Search for the cell housing the specified text and yield its (X, Y) center coordinate. 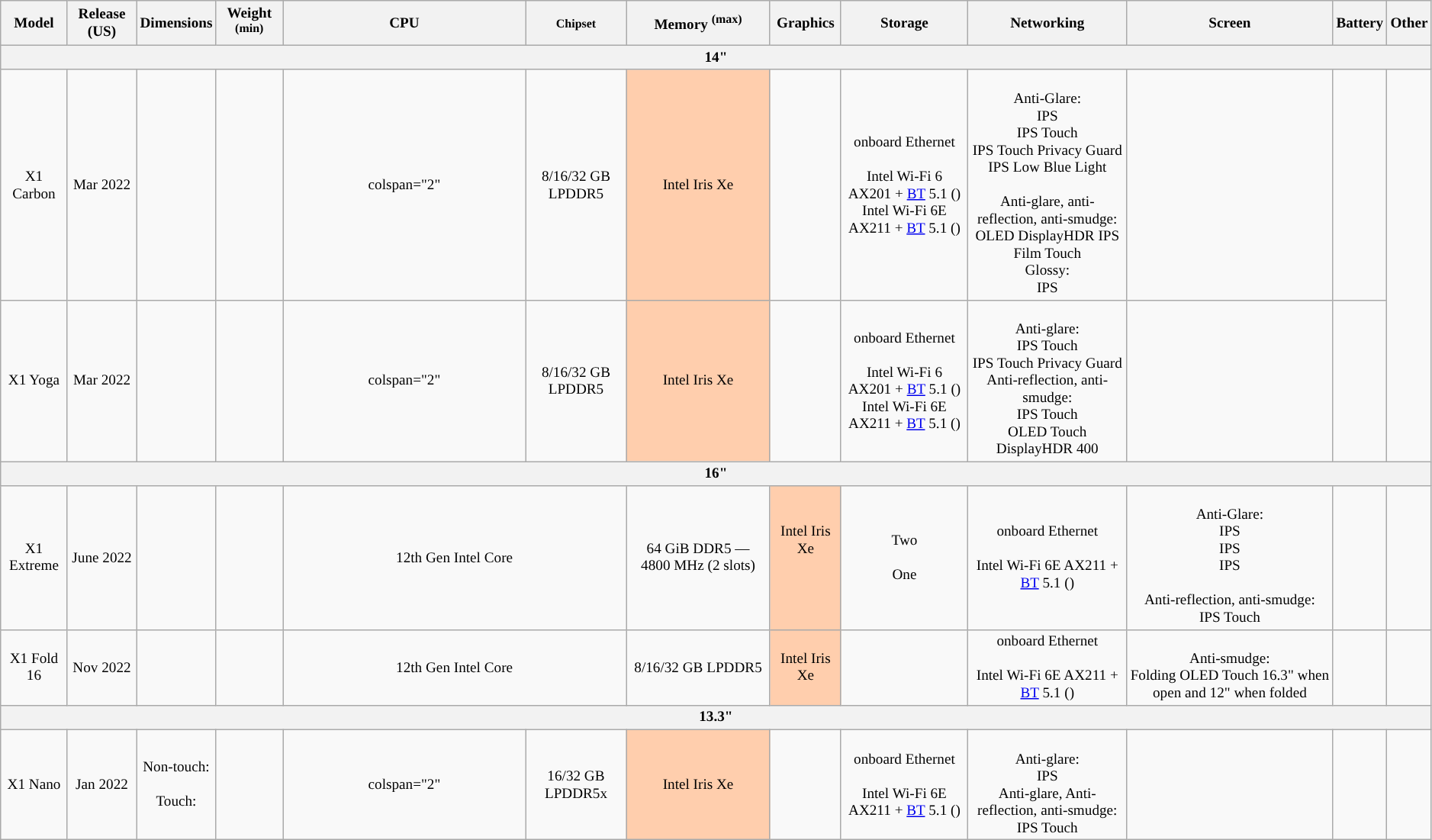
Networking (1047, 23)
X1 Fold 16 (34, 667)
Screen (1230, 23)
X1 Nano (34, 784)
Release (US) (102, 23)
Graphics (806, 23)
Battery (1360, 23)
Non-touch: Touch: (176, 784)
16" (716, 474)
13.3" (716, 717)
X1 Yoga (34, 381)
CPU (404, 23)
Two One (904, 557)
Anti-Glare: IPS IPS IPS Anti-reflection, anti-smudge: IPS Touch (1230, 557)
64 GiB DDR5 — 4800 MHz (2 slots) (699, 557)
June 2022 (102, 557)
Dimensions (176, 23)
Memory (max) (699, 23)
Chipset (575, 23)
Other (1409, 23)
X1 Extreme (34, 557)
Anti-smudge: Folding OLED Touch 16.3" when open and 12" when folded (1230, 667)
Jan 2022 (102, 784)
Weight (min) (249, 23)
X1 Carbon (34, 185)
Anti-glare: IPS Touch IPS Touch Privacy GuardAnti-reflection, anti-smudge: IPS Touch OLED Touch DisplayHDR 400 (1047, 381)
14" (716, 58)
16/32 GB LPDDR5x (575, 784)
Storage (904, 23)
Nov 2022 (102, 667)
Model (34, 23)
Anti-glare: IPSAnti-glare, Anti-reflection, anti-smudge: IPS Touch (1047, 784)
